Output the [X, Y] coordinate of the center of the cell containing the given text.  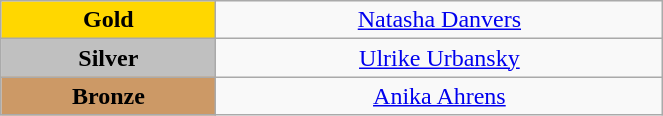
Anika Ahrens [440, 96]
Natasha Danvers [440, 20]
Ulrike Urbansky [440, 58]
Silver [108, 58]
Bronze [108, 96]
Gold [108, 20]
